For the text-containing cell, return its midpoint in [X, Y] coordinate format. 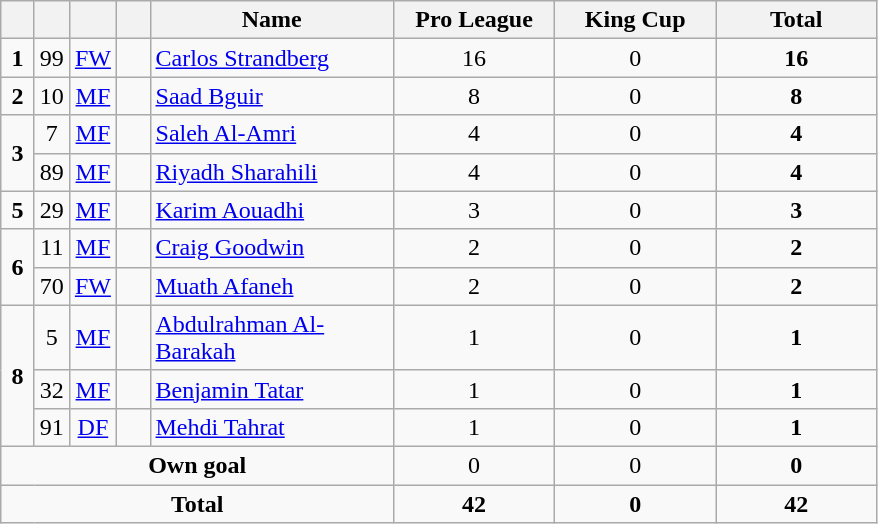
DF [92, 427]
70 [52, 286]
6 [18, 267]
Karim Aouadhi [272, 210]
Abdulrahman Al-Barakah [272, 338]
Muath Afaneh [272, 286]
Own goal [198, 465]
10 [52, 96]
Name [272, 20]
89 [52, 172]
Saleh Al-Amri [272, 134]
11 [52, 248]
Saad Bguir [272, 96]
Benjamin Tatar [272, 389]
29 [52, 210]
Carlos Strandberg [272, 58]
Pro League [474, 20]
32 [52, 389]
7 [52, 134]
Riyadh Sharahili [272, 172]
Mehdi Tahrat [272, 427]
91 [52, 427]
99 [52, 58]
Craig Goodwin [272, 248]
King Cup [636, 20]
